Determine the [x, y] coordinate at the center of the cell enclosing the given text.  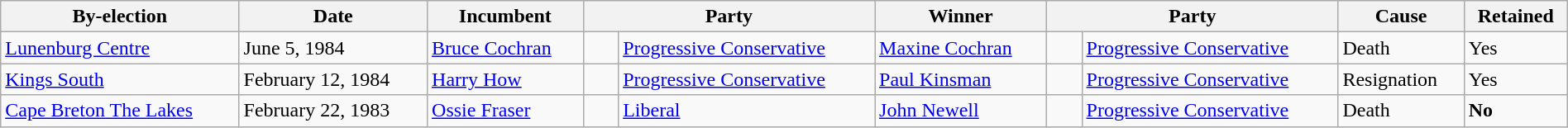
Ossie Fraser [506, 111]
Maxine Cochran [961, 48]
Incumbent [506, 17]
Liberal [747, 111]
John Newell [961, 111]
February 22, 1983 [332, 111]
Cause [1401, 17]
Lunenburg Centre [120, 48]
Cape Breton The Lakes [120, 111]
February 12, 1984 [332, 79]
Harry How [506, 79]
Winner [961, 17]
Paul Kinsman [961, 79]
By-election [120, 17]
Resignation [1401, 79]
June 5, 1984 [332, 48]
Kings South [120, 79]
No [1515, 111]
Retained [1515, 17]
Date [332, 17]
Bruce Cochran [506, 48]
